Return the (X, Y) coordinate for the center point of the cell that contains the specified text.  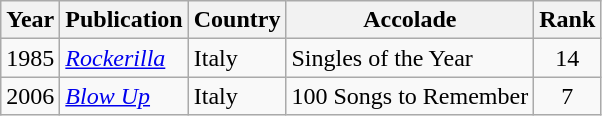
2006 (30, 96)
Country (237, 20)
Rank (568, 20)
Blow Up (124, 96)
Singles of the Year (410, 58)
Rockerilla (124, 58)
Accolade (410, 20)
Publication (124, 20)
7 (568, 96)
1985 (30, 58)
14 (568, 58)
100 Songs to Remember (410, 96)
Year (30, 20)
